Search for the cell housing the specified text and yield its (x, y) center coordinate. 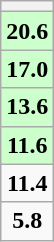
5.8 (28, 221)
20.6 (28, 31)
17.0 (28, 69)
13.6 (28, 107)
11.6 (28, 145)
11.4 (28, 183)
